Detect which cell encompasses the target text, then output its (X, Y) center coordinate. 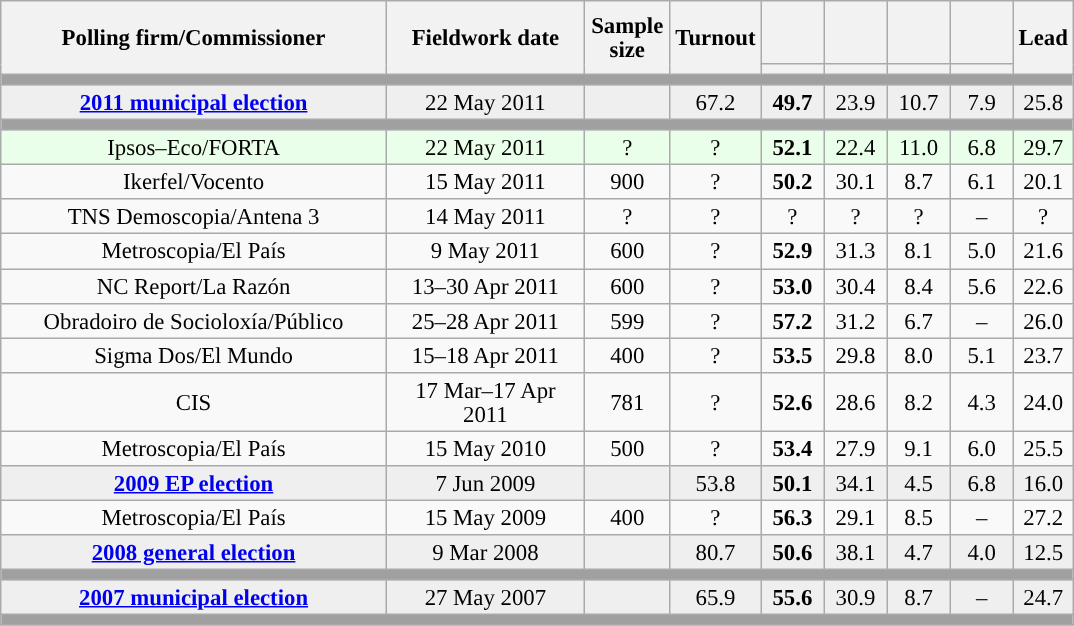
9 May 2011 (485, 252)
25–28 Apr 2011 (485, 320)
21.6 (1043, 252)
50.6 (792, 552)
CIS (194, 402)
Turnout (716, 38)
7 Jun 2009 (485, 484)
57.2 (792, 320)
28.6 (856, 402)
20.1 (1043, 182)
14 May 2011 (485, 218)
56.3 (792, 518)
24.7 (1043, 598)
34.1 (856, 484)
900 (627, 182)
52.6 (792, 402)
NC Report/La Razón (194, 286)
22.4 (856, 148)
30.1 (856, 182)
8.0 (918, 356)
53.8 (716, 484)
599 (627, 320)
17 Mar–17 Apr 2011 (485, 402)
30.4 (856, 286)
9.1 (918, 448)
80.7 (716, 552)
50.2 (792, 182)
26.0 (1043, 320)
27.2 (1043, 518)
Sigma Dos/El Mundo (194, 356)
11.0 (918, 148)
5.1 (982, 356)
Ikerfel/Vocento (194, 182)
53.5 (792, 356)
16.0 (1043, 484)
52.1 (792, 148)
53.4 (792, 448)
15–18 Apr 2011 (485, 356)
Sample size (627, 38)
TNS Demoscopia/Antena 3 (194, 218)
Lead (1043, 38)
55.6 (792, 598)
23.7 (1043, 356)
30.9 (856, 598)
67.2 (716, 102)
2009 EP election (194, 484)
23.9 (856, 102)
9 Mar 2008 (485, 552)
2011 municipal election (194, 102)
6.0 (982, 448)
29.1 (856, 518)
50.1 (792, 484)
7.9 (982, 102)
15 May 2011 (485, 182)
13–30 Apr 2011 (485, 286)
38.1 (856, 552)
4.7 (918, 552)
22.6 (1043, 286)
Polling firm/Commissioner (194, 38)
49.7 (792, 102)
5.6 (982, 286)
5.0 (982, 252)
25.5 (1043, 448)
4.5 (918, 484)
12.5 (1043, 552)
27 May 2007 (485, 598)
8.5 (918, 518)
500 (627, 448)
31.3 (856, 252)
10.7 (918, 102)
6.7 (918, 320)
65.9 (716, 598)
15 May 2010 (485, 448)
4.0 (982, 552)
24.0 (1043, 402)
Obradoiro de Socioloxía/Público (194, 320)
29.7 (1043, 148)
52.9 (792, 252)
781 (627, 402)
2008 general election (194, 552)
4.3 (982, 402)
25.8 (1043, 102)
15 May 2009 (485, 518)
6.1 (982, 182)
29.8 (856, 356)
Ipsos–Eco/FORTA (194, 148)
2007 municipal election (194, 598)
8.1 (918, 252)
27.9 (856, 448)
31.2 (856, 320)
8.2 (918, 402)
8.4 (918, 286)
Fieldwork date (485, 38)
53.0 (792, 286)
